Determine the (X, Y) coordinate at the center of the cell enclosing the given text.  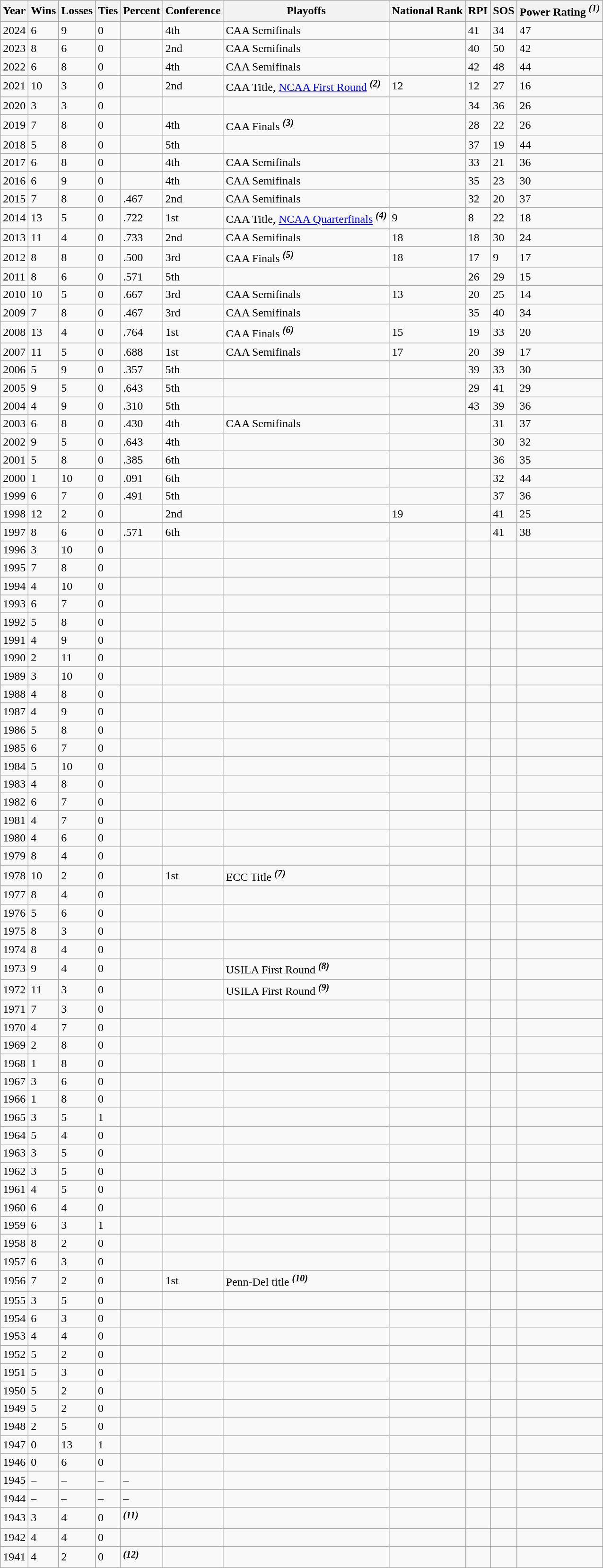
.667 (142, 295)
.733 (142, 237)
47 (560, 30)
1977 (14, 895)
CAA Finals (6) (306, 332)
Year (14, 11)
1973 (14, 969)
1941 (14, 1557)
2006 (14, 370)
1960 (14, 1207)
.357 (142, 370)
2014 (14, 219)
1948 (14, 1426)
1974 (14, 949)
1944 (14, 1498)
SOS (504, 11)
CAA Finals (5) (306, 257)
(12) (142, 1557)
National Rank (428, 11)
1991 (14, 640)
2021 (14, 86)
1990 (14, 658)
2011 (14, 277)
2017 (14, 163)
2007 (14, 352)
Power Rating (1) (560, 11)
.491 (142, 496)
1979 (14, 856)
1976 (14, 913)
1984 (14, 766)
1967 (14, 1081)
1958 (14, 1243)
27 (504, 86)
48 (504, 66)
.430 (142, 424)
Conference (193, 11)
1997 (14, 532)
1975 (14, 931)
.722 (142, 219)
2004 (14, 406)
2018 (14, 145)
2020 (14, 105)
.310 (142, 406)
ECC Title (7) (306, 876)
.091 (142, 478)
2010 (14, 295)
1972 (14, 990)
.385 (142, 460)
2024 (14, 30)
1999 (14, 496)
CAA Title, NCAA Quarterfinals (4) (306, 219)
2019 (14, 125)
2016 (14, 181)
1953 (14, 1336)
1963 (14, 1153)
2012 (14, 257)
1968 (14, 1063)
1946 (14, 1463)
2002 (14, 442)
.500 (142, 257)
1962 (14, 1171)
1945 (14, 1480)
.688 (142, 352)
Percent (142, 11)
1961 (14, 1189)
(11) (142, 1518)
2009 (14, 313)
1952 (14, 1354)
RPI (478, 11)
CAA Finals (3) (306, 125)
1951 (14, 1372)
1987 (14, 712)
24 (560, 237)
1989 (14, 676)
43 (478, 406)
1988 (14, 694)
2003 (14, 424)
1996 (14, 550)
Wins (44, 11)
38 (560, 532)
1955 (14, 1300)
1966 (14, 1099)
1943 (14, 1518)
23 (504, 181)
2013 (14, 237)
1978 (14, 876)
USILA First Round (8) (306, 969)
1949 (14, 1408)
1942 (14, 1537)
1998 (14, 514)
1959 (14, 1225)
1947 (14, 1445)
2000 (14, 478)
1950 (14, 1390)
1965 (14, 1117)
14 (560, 295)
1982 (14, 802)
1954 (14, 1318)
31 (504, 424)
2015 (14, 199)
1994 (14, 586)
16 (560, 86)
2005 (14, 388)
1957 (14, 1261)
2022 (14, 66)
1992 (14, 622)
CAA Title, NCAA First Round (2) (306, 86)
1956 (14, 1281)
1970 (14, 1027)
2001 (14, 460)
Penn-Del title (10) (306, 1281)
1985 (14, 748)
1995 (14, 568)
.764 (142, 332)
USILA First Round (9) (306, 990)
Playoffs (306, 11)
1983 (14, 784)
1964 (14, 1135)
1993 (14, 604)
1980 (14, 838)
28 (478, 125)
21 (504, 163)
2023 (14, 48)
1986 (14, 730)
1969 (14, 1045)
1971 (14, 1009)
2008 (14, 332)
50 (504, 48)
Losses (77, 11)
Ties (108, 11)
1981 (14, 820)
